Determine the [x, y] coordinate at the center of the cell enclosing the given text.  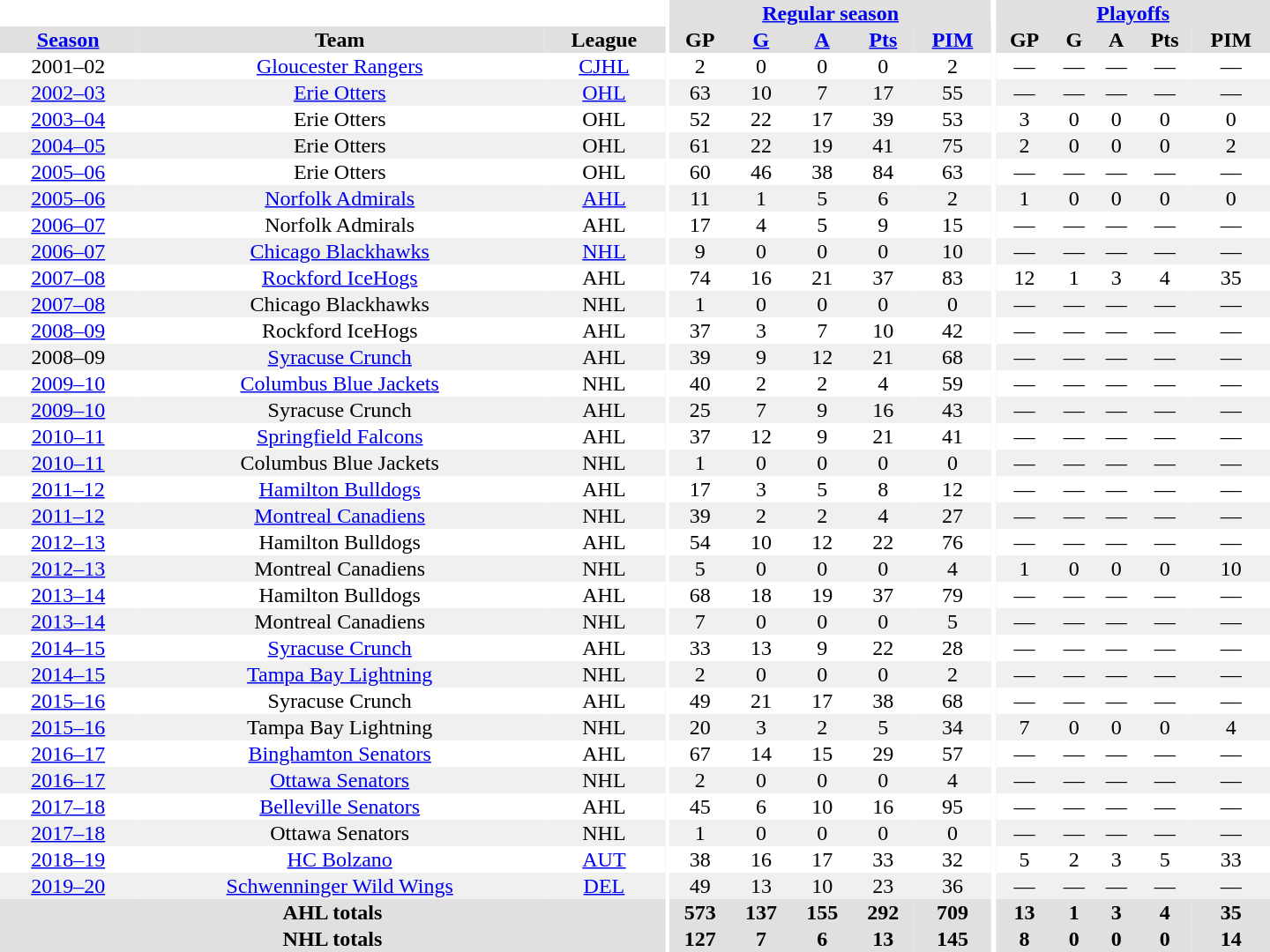
55 [952, 93]
Season [68, 40]
2003–04 [68, 119]
95 [952, 807]
11 [700, 198]
52 [700, 119]
127 [700, 939]
27 [952, 516]
54 [700, 542]
53 [952, 119]
32 [952, 859]
2004–05 [68, 145]
36 [952, 886]
20 [700, 727]
76 [952, 542]
25 [700, 410]
145 [952, 939]
83 [952, 278]
Belleville Senators [340, 807]
84 [884, 172]
43 [952, 410]
573 [700, 912]
61 [700, 145]
Springfield Falcons [340, 436]
57 [952, 754]
29 [884, 754]
Gloucester Rangers [340, 66]
28 [952, 648]
Team [340, 40]
AUT [604, 859]
Binghamton Senators [340, 754]
Schwenninger Wild Wings [340, 886]
709 [952, 912]
75 [952, 145]
60 [700, 172]
HC Bolzano [340, 859]
2018–19 [68, 859]
42 [952, 331]
40 [700, 383]
Regular season [831, 13]
NHL totals [332, 939]
18 [760, 595]
137 [760, 912]
46 [760, 172]
59 [952, 383]
Playoffs [1132, 13]
CJHL [604, 66]
34 [952, 727]
292 [884, 912]
79 [952, 595]
DEL [604, 886]
74 [700, 278]
45 [700, 807]
2001–02 [68, 66]
155 [822, 912]
AHL totals [332, 912]
23 [884, 886]
2002–03 [68, 93]
League [604, 40]
2019–20 [68, 886]
67 [700, 754]
